From the cell containing the given text, extract its center point as (X, Y) coordinate. 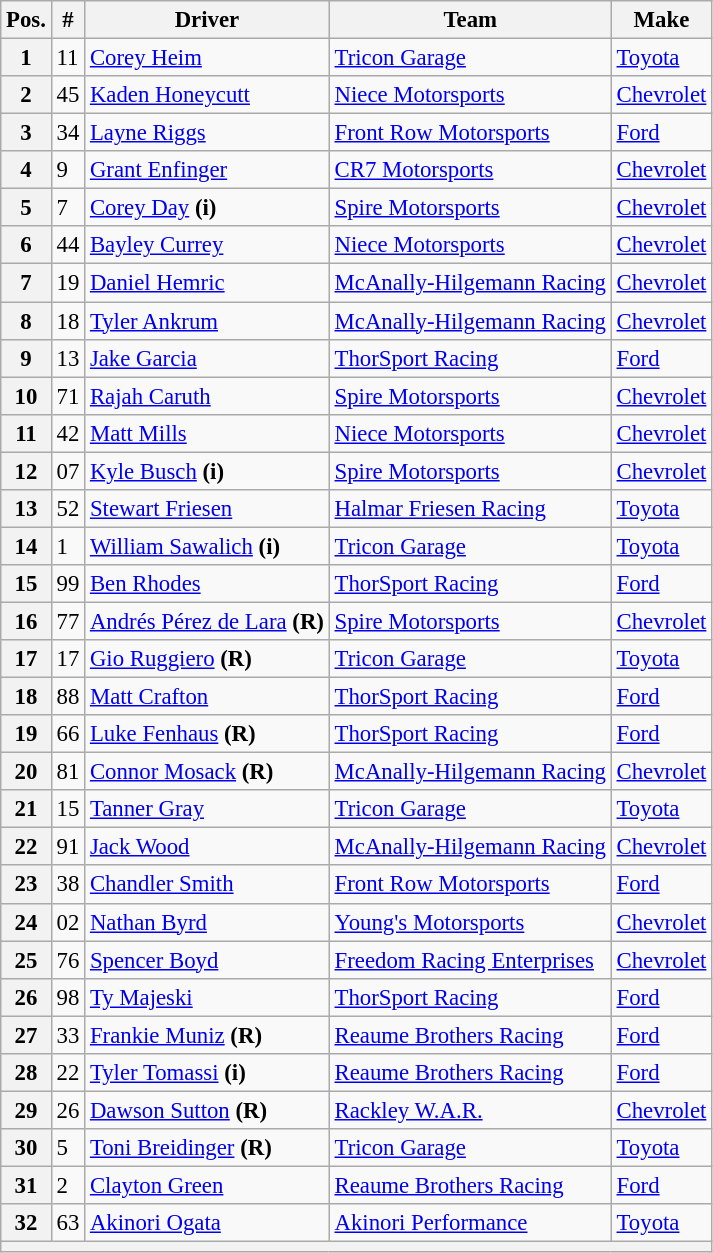
# (68, 20)
Corey Day (i) (208, 208)
29 (26, 1110)
77 (68, 621)
Ty Majeski (208, 997)
Kyle Busch (i) (208, 471)
Kaden Honeycutt (208, 95)
45 (68, 95)
Matt Mills (208, 433)
66 (68, 734)
Halmar Friesen Racing (470, 509)
38 (68, 885)
Young's Motorsports (470, 922)
Gio Ruggiero (R) (208, 659)
31 (26, 1185)
23 (26, 885)
98 (68, 997)
Luke Fenhaus (R) (208, 734)
12 (26, 471)
Team (470, 20)
Stewart Friesen (208, 509)
20 (26, 772)
Akinori Ogata (208, 1223)
Toni Breidinger (R) (208, 1148)
Bayley Currey (208, 245)
63 (68, 1223)
6 (26, 245)
Tyler Ankrum (208, 321)
30 (26, 1148)
Rackley W.A.R. (470, 1110)
Layne Riggs (208, 133)
52 (68, 509)
Jack Wood (208, 847)
Tyler Tomassi (i) (208, 1073)
3 (26, 133)
Clayton Green (208, 1185)
Nathan Byrd (208, 922)
27 (26, 1035)
33 (68, 1035)
Connor Mosack (R) (208, 772)
28 (26, 1073)
76 (68, 960)
24 (26, 922)
21 (26, 809)
Daniel Hemric (208, 283)
32 (26, 1223)
07 (68, 471)
02 (68, 922)
16 (26, 621)
Dawson Sutton (R) (208, 1110)
44 (68, 245)
Akinori Performance (470, 1223)
Jake Garcia (208, 358)
91 (68, 847)
Grant Enfinger (208, 170)
10 (26, 396)
8 (26, 321)
Ben Rhodes (208, 584)
Andrés Pérez de Lara (R) (208, 621)
Freedom Racing Enterprises (470, 960)
4 (26, 170)
Matt Crafton (208, 697)
CR7 Motorsports (470, 170)
Make (661, 20)
34 (68, 133)
William Sawalich (i) (208, 546)
25 (26, 960)
Driver (208, 20)
Spencer Boyd (208, 960)
71 (68, 396)
Corey Heim (208, 58)
81 (68, 772)
88 (68, 697)
Frankie Muniz (R) (208, 1035)
99 (68, 584)
Rajah Caruth (208, 396)
42 (68, 433)
14 (26, 546)
Chandler Smith (208, 885)
Tanner Gray (208, 809)
Pos. (26, 20)
